Pinpoint the cell where the given text exists, returning its (x, y) midpoint coordinate. 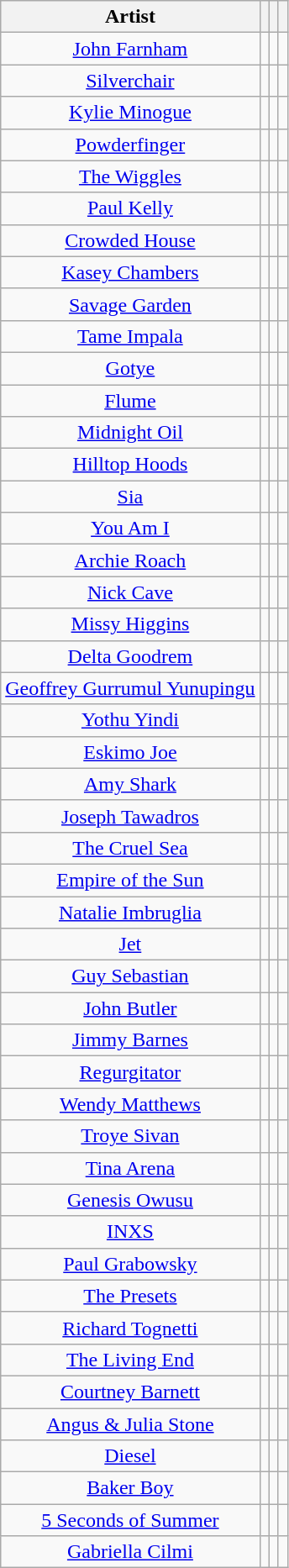
Yothu Yindi (130, 720)
The Cruel Sea (130, 848)
Kylie Minogue (130, 113)
Gotye (130, 368)
Angus & Julia Stone (130, 1424)
Hilltop Hoods (130, 465)
INXS (130, 1232)
Missy Higgins (130, 624)
Gabriella Cilmi (130, 1552)
Archie Roach (130, 560)
Jet (130, 944)
Midnight Oil (130, 433)
Powderfinger (130, 145)
Kasey Chambers (130, 272)
Tame Impala (130, 336)
Flume (130, 401)
Courtney Barnett (130, 1392)
Geoffrey Gurrumul Yunupingu (130, 688)
Silverchair (130, 81)
Natalie Imbruglia (130, 912)
Crowded House (130, 240)
Empire of the Sun (130, 880)
Savage Garden (130, 304)
Nick Cave (130, 592)
You Am I (130, 529)
John Farnham (130, 49)
Baker Boy (130, 1488)
Wendy Matthews (130, 1104)
Diesel (130, 1456)
The Wiggles (130, 176)
The Presets (130, 1296)
5 Seconds of Summer (130, 1520)
Joseph Tawadros (130, 816)
Sia (130, 497)
Delta Goodrem (130, 656)
Jimmy Barnes (130, 1040)
Richard Tognetti (130, 1328)
Guy Sebastian (130, 976)
Eskimo Joe (130, 752)
The Living End (130, 1360)
Troye Sivan (130, 1136)
Amy Shark (130, 784)
Paul Kelly (130, 208)
Genesis Owusu (130, 1200)
Tina Arena (130, 1168)
John Butler (130, 1008)
Regurgitator (130, 1072)
Artist (130, 17)
Paul Grabowsky (130, 1264)
